From the cell containing the given text, extract its center point as (x, y) coordinate. 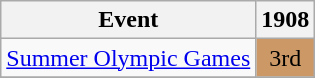
3rd (286, 58)
Summer Olympic Games (128, 58)
Event (128, 20)
1908 (286, 20)
